Identify which cell holds the provided text, then report its [X, Y] central coordinate. 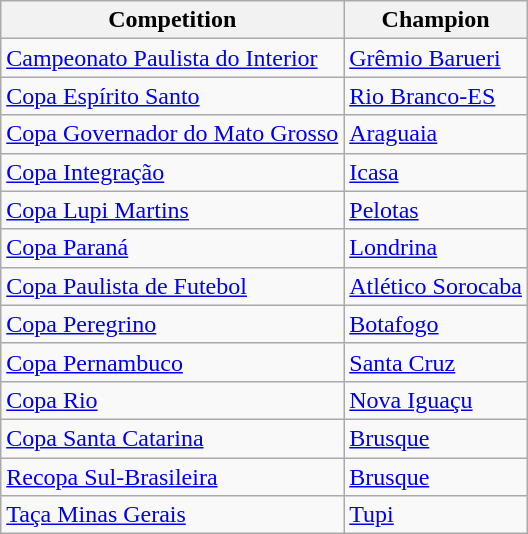
Pelotas [436, 210]
Taça Minas Gerais [172, 515]
Copa Espírito Santo [172, 96]
Copa Pernambuco [172, 362]
Recopa Sul-Brasileira [172, 477]
Copa Integração [172, 172]
Botafogo [436, 324]
Icasa [436, 172]
Araguaia [436, 134]
Tupi [436, 515]
Copa Rio [172, 400]
Londrina [436, 248]
Competition [172, 20]
Copa Paraná [172, 248]
Grêmio Barueri [436, 58]
Nova Iguaçu [436, 400]
Copa Santa Catarina [172, 438]
Copa Peregrino [172, 324]
Rio Branco-ES [436, 96]
Copa Paulista de Futebol [172, 286]
Santa Cruz [436, 362]
Copa Governador do Mato Grosso [172, 134]
Copa Lupi Martins [172, 210]
Campeonato Paulista do Interior [172, 58]
Atlético Sorocaba [436, 286]
Champion [436, 20]
